Provide the (X, Y) coordinate of the cell's center where the given text is located.  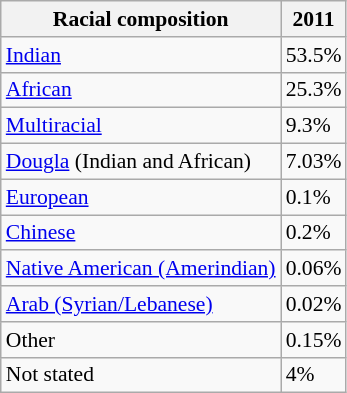
Chinese (141, 233)
2011 (314, 19)
Other (141, 340)
Indian (141, 55)
Arab (Syrian/Lebanese) (141, 304)
Dougla (Indian and African) (141, 162)
0.15% (314, 340)
Native American (Amerindian) (141, 269)
Multiracial (141, 126)
25.3% (314, 90)
0.2% (314, 233)
Not stated (141, 375)
Racial composition (141, 19)
African (141, 90)
53.5% (314, 55)
7.03% (314, 162)
European (141, 197)
0.06% (314, 269)
0.02% (314, 304)
0.1% (314, 197)
4% (314, 375)
9.3% (314, 126)
